From the cell containing the given text, extract its center point as [X, Y] coordinate. 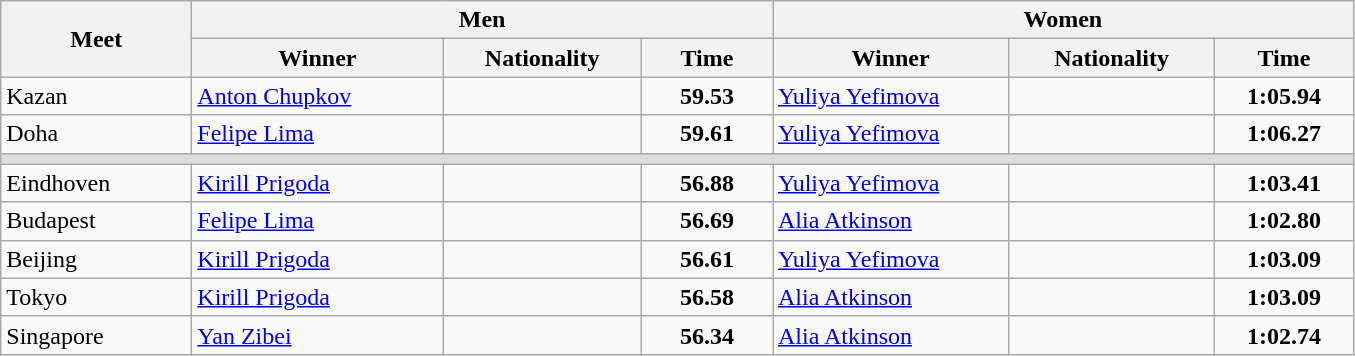
56.58 [706, 297]
59.61 [706, 134]
Anton Chupkov [318, 96]
Meet [96, 39]
Eindhoven [96, 183]
Women [1062, 20]
1:05.94 [1284, 96]
1:06.27 [1284, 134]
Yan Zibei [318, 335]
56.88 [706, 183]
Doha [96, 134]
1:02.74 [1284, 335]
59.53 [706, 96]
56.61 [706, 259]
Kazan [96, 96]
Singapore [96, 335]
1:03.41 [1284, 183]
56.34 [706, 335]
1:02.80 [1284, 221]
Budapest [96, 221]
Tokyo [96, 297]
56.69 [706, 221]
Beijing [96, 259]
Men [482, 20]
